Search for the cell housing the specified text and yield its (x, y) center coordinate. 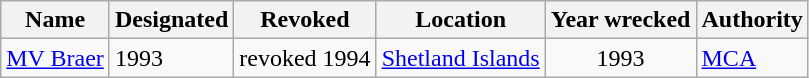
Name (56, 20)
Authority (752, 20)
Designated (171, 20)
Location (460, 20)
MV Braer (56, 58)
MCA (752, 58)
Revoked (305, 20)
Shetland Islands (460, 58)
revoked 1994 (305, 58)
Year wrecked (620, 20)
